Determine the (x, y) coordinate at the center of the cell enclosing the given text.  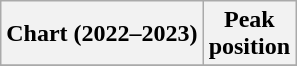
Chart (2022–2023) (102, 34)
Peakposition (249, 34)
